For the text-containing cell, return its midpoint in [X, Y] coordinate format. 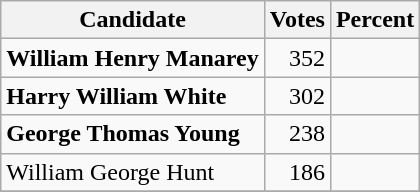
George Thomas Young [132, 134]
Candidate [132, 20]
Percent [374, 20]
352 [297, 58]
Votes [297, 20]
186 [297, 172]
302 [297, 96]
William Henry Manarey [132, 58]
Harry William White [132, 96]
238 [297, 134]
William George Hunt [132, 172]
